Provide the [X, Y] coordinate of the cell's center where the given text is located.  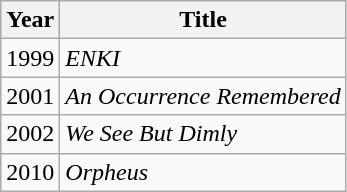
2010 [30, 172]
1999 [30, 58]
Year [30, 20]
2002 [30, 134]
We See But Dimly [203, 134]
2001 [30, 96]
Orpheus [203, 172]
Title [203, 20]
ENKI [203, 58]
An Occurrence Remembered [203, 96]
